Output the (x, y) coordinate of the center of the cell containing the given text.  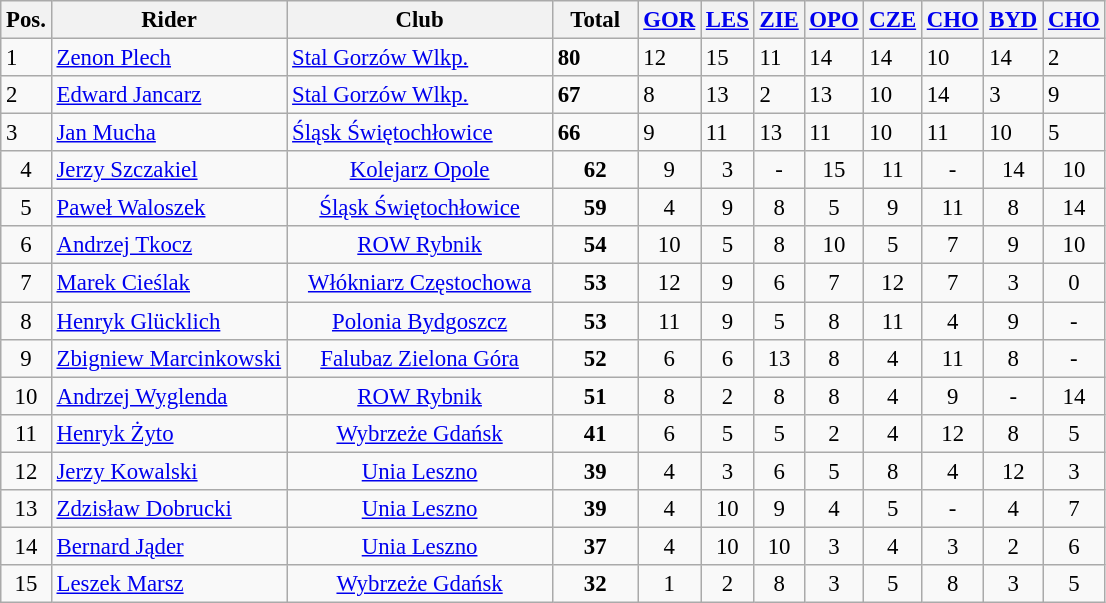
ZIE (779, 20)
Paweł Waloszek (169, 208)
54 (595, 245)
Jerzy Szczakiel (169, 170)
Jan Mucha (169, 133)
CZE (892, 20)
Włókniarz Częstochowa (420, 283)
66 (595, 133)
Falubaz Zielona Góra (420, 358)
Leszek Marsz (169, 584)
Edward Jancarz (169, 95)
Jerzy Kowalski (169, 471)
37 (595, 546)
Kolejarz Opole (420, 170)
Henryk Glücklich (169, 321)
Andrzej Wyglenda (169, 396)
Polonia Bydgoszcz (420, 321)
LES (727, 20)
59 (595, 208)
Pos. (26, 20)
80 (595, 58)
Andrzej Tkocz (169, 245)
67 (595, 95)
Rider (169, 20)
Zbigniew Marcinkowski (169, 358)
Bernard Jąder (169, 546)
Marek Cieślak (169, 283)
52 (595, 358)
0 (1074, 283)
OPO (834, 20)
Total (595, 20)
GOR (670, 20)
62 (595, 170)
41 (595, 433)
51 (595, 396)
32 (595, 584)
Zenon Plech (169, 58)
Club (420, 20)
Henryk Żyto (169, 433)
BYD (1014, 20)
Zdzisław Dobrucki (169, 509)
